Detect which cell encompasses the target text, then output its [X, Y] center coordinate. 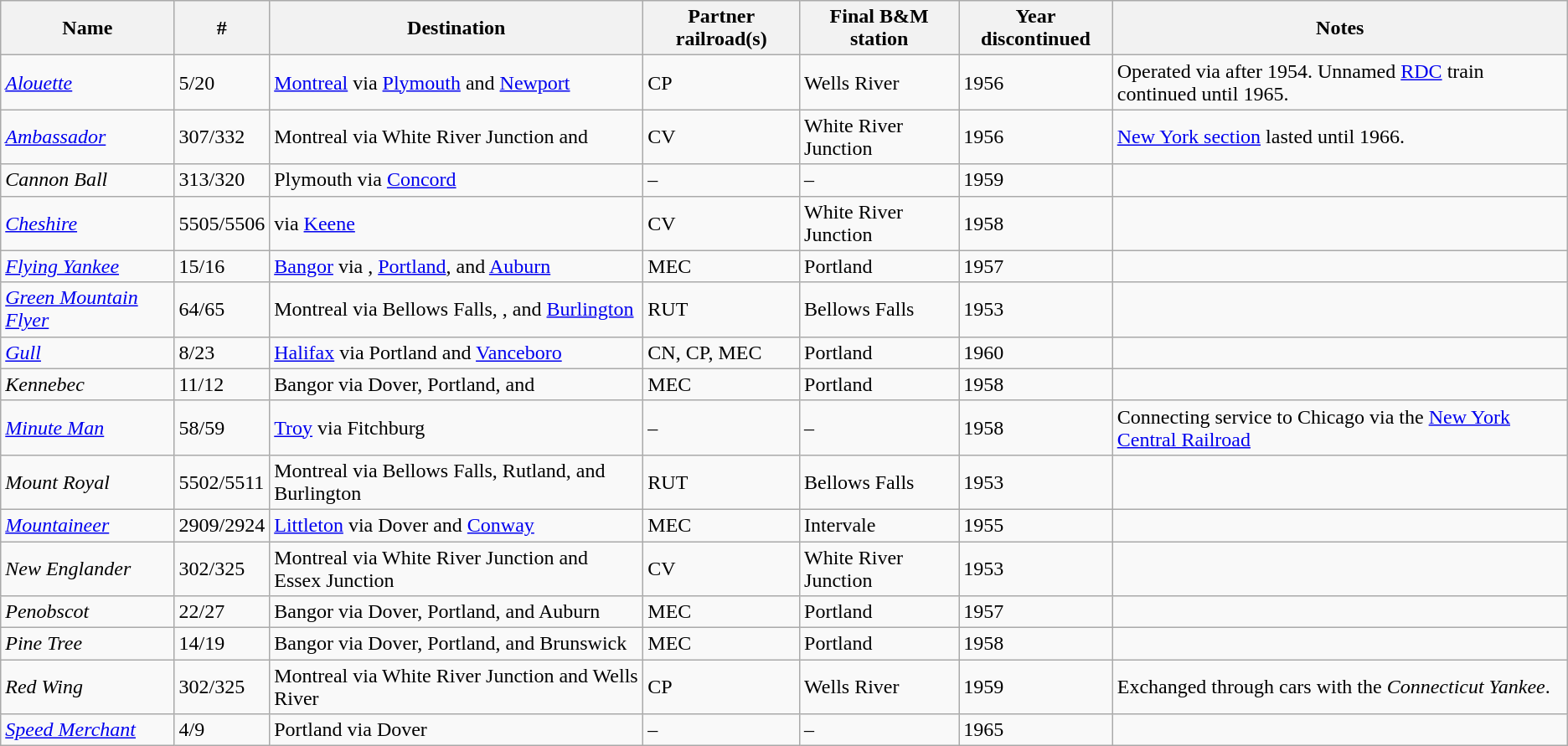
# [222, 28]
Montreal via Bellows Falls, Rutland, and Burlington [456, 482]
5505/5506 [222, 223]
22/27 [222, 612]
Exchanged through cars with the Connecticut Yankee. [1340, 687]
Minute Man [87, 427]
Cannon Ball [87, 180]
2909/2924 [222, 525]
Littleton via Dover and Conway [456, 525]
58/59 [222, 427]
1960 [1036, 352]
New Englander [87, 568]
4/9 [222, 730]
Troy via Fitchburg [456, 427]
307/332 [222, 137]
1955 [1036, 525]
Cheshire [87, 223]
via Keene [456, 223]
Bangor via Dover, Portland, and Auburn [456, 612]
Mountaineer [87, 525]
Notes [1340, 28]
Plymouth via Concord [456, 180]
Ambassador [87, 137]
Bangor via , Portland, and Auburn [456, 266]
Year discontinued [1036, 28]
Connecting service to Chicago via the New York Central Railroad [1340, 427]
64/65 [222, 310]
Halifax via Portland and Vanceboro [456, 352]
Name [87, 28]
CN, CP, MEC [722, 352]
Operated via after 1954. Unnamed RDC train continued until 1965. [1340, 82]
313/320 [222, 180]
Penobscot [87, 612]
Kennebec [87, 384]
Portland via Dover [456, 730]
8/23 [222, 352]
Montreal via White River Junction and Essex Junction [456, 568]
Flying Yankee [87, 266]
1965 [1036, 730]
Green Mountain Flyer [87, 310]
Bangor via Dover, Portland, and Brunswick [456, 644]
Montreal via White River Junction and Wells River [456, 687]
Speed Merchant [87, 730]
Intervale [879, 525]
Gull [87, 352]
Montreal via Plymouth and Newport [456, 82]
Final B&M station [879, 28]
Montreal via Bellows Falls, , and Burlington [456, 310]
Alouette [87, 82]
Partner railroad(s) [722, 28]
Mount Royal [87, 482]
14/19 [222, 644]
15/16 [222, 266]
5502/5511 [222, 482]
Montreal via White River Junction and [456, 137]
5/20 [222, 82]
11/12 [222, 384]
Pine Tree [87, 644]
Destination [456, 28]
Red Wing [87, 687]
New York section lasted until 1966. [1340, 137]
Bangor via Dover, Portland, and [456, 384]
